Pinpoint the cell where the given text exists, returning its (X, Y) midpoint coordinate. 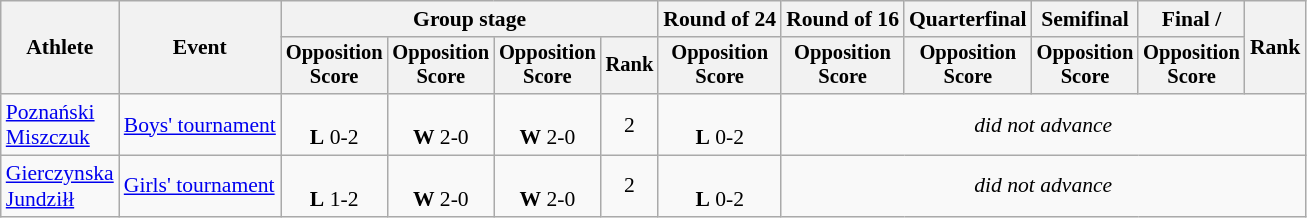
GierczynskaJundziłł (60, 186)
Quarterfinal (968, 19)
Final / (1192, 19)
Event (200, 48)
Athlete (60, 48)
Girls' tournament (200, 186)
Semifinal (1086, 19)
Round of 24 (720, 19)
PoznańskiMiszczuk (60, 124)
Group stage (470, 19)
Round of 16 (842, 19)
Boys' tournament (200, 124)
L 1-2 (334, 186)
